Pinpoint the cell where the given text exists, returning its (X, Y) midpoint coordinate. 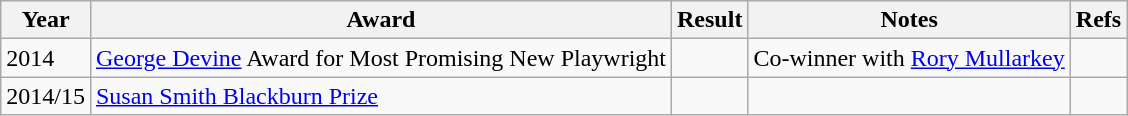
2014/15 (46, 96)
Susan Smith Blackburn Prize (380, 96)
Award (380, 20)
Result (710, 20)
Co-winner with Rory Mullarkey (909, 58)
2014 (46, 58)
Year (46, 20)
Refs (1098, 20)
George Devine Award for Most Promising New Playwright (380, 58)
Notes (909, 20)
